Provide the (x, y) coordinate of the cell's center where the given text is located.  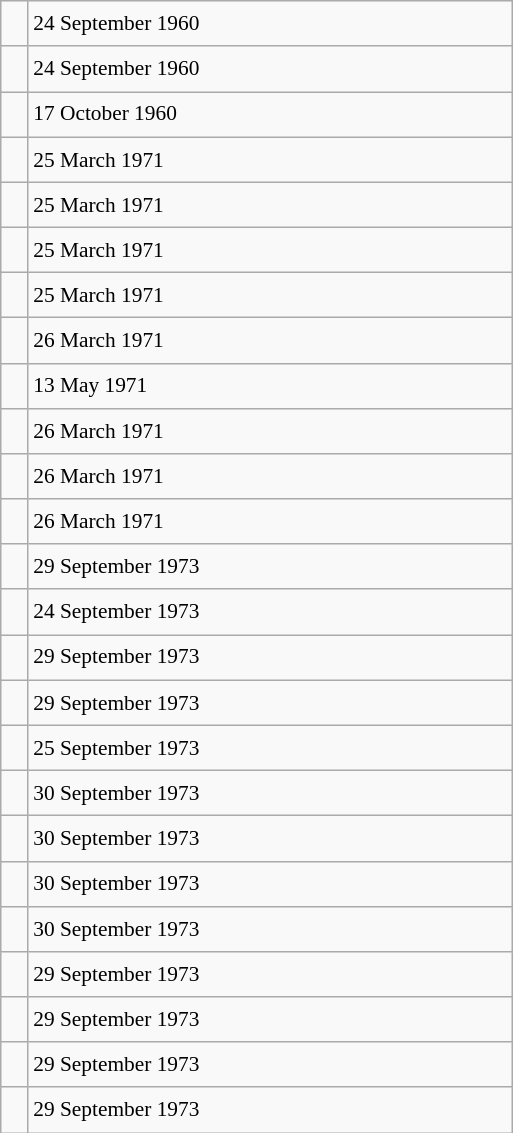
13 May 1971 (270, 386)
24 September 1973 (270, 612)
25 September 1973 (270, 748)
17 October 1960 (270, 114)
